Output the (X, Y) coordinate of the center of the cell containing the given text.  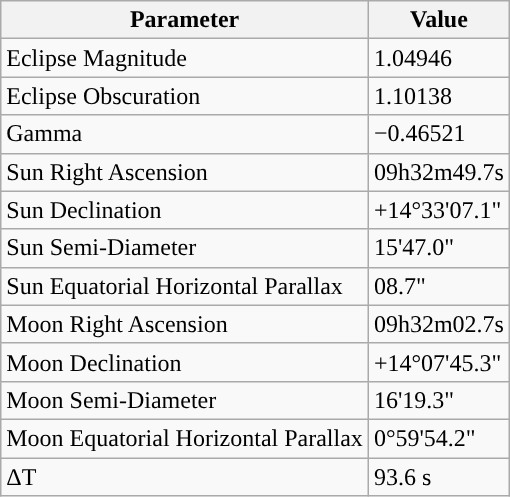
Moon Right Ascension (185, 324)
93.6 s (438, 477)
Moon Equatorial Horizontal Parallax (185, 438)
Sun Equatorial Horizontal Parallax (185, 286)
Moon Declination (185, 362)
+14°33'07.1" (438, 210)
16'19.3" (438, 400)
1.04946 (438, 58)
Sun Right Ascension (185, 172)
08.7" (438, 286)
Value (438, 20)
0°59'54.2" (438, 438)
1.10138 (438, 96)
−0.46521 (438, 134)
Eclipse Obscuration (185, 96)
Sun Declination (185, 210)
15'47.0" (438, 248)
+14°07'45.3" (438, 362)
Sun Semi-Diameter (185, 248)
Parameter (185, 20)
Gamma (185, 134)
ΔT (185, 477)
09h32m49.7s (438, 172)
Eclipse Magnitude (185, 58)
Moon Semi-Diameter (185, 400)
09h32m02.7s (438, 324)
